Detect which cell encompasses the target text, then output its [X, Y] center coordinate. 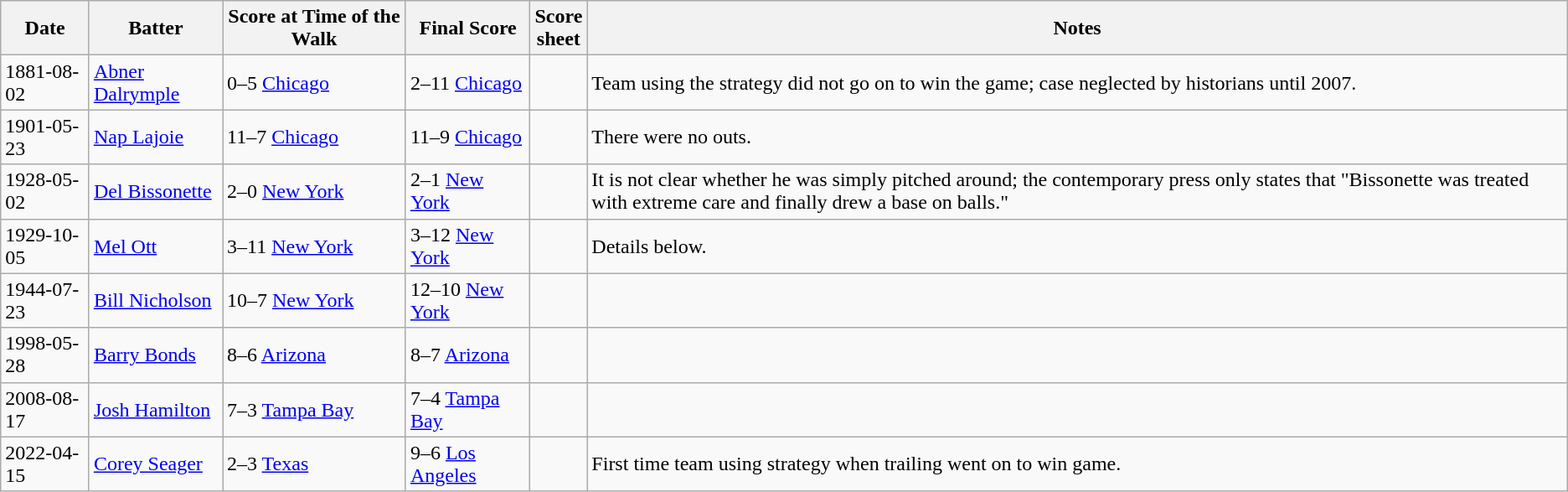
1944-07-23 [45, 300]
1929-10-05 [45, 246]
9–6 Los Angeles [467, 464]
7–3 Tampa Bay [315, 409]
12–10 New York [467, 300]
8–7 Arizona [467, 355]
Corey Seager [156, 464]
Team using the strategy did not go on to win the game; case neglected by historians until 2007. [1077, 82]
Scoresheet [559, 28]
1881-08-02 [45, 82]
10–7 New York [315, 300]
Date [45, 28]
1998-05-28 [45, 355]
2–3 Texas [315, 464]
7–4 Tampa Bay [467, 409]
1928-05-02 [45, 191]
8–6 Arizona [315, 355]
11–9 Chicago [467, 137]
Del Bissonette [156, 191]
11–7 Chicago [315, 137]
2–0 New York [315, 191]
Abner Dalrymple [156, 82]
First time team using strategy when trailing went on to win game. [1077, 464]
Mel Ott [156, 246]
Bill Nicholson [156, 300]
Batter [156, 28]
There were no outs. [1077, 137]
Details below. [1077, 246]
1901-05-23 [45, 137]
Nap Lajoie [156, 137]
2–1 New York [467, 191]
3–11 New York [315, 246]
2008-08-17 [45, 409]
3–12 New York [467, 246]
Josh Hamilton [156, 409]
2–11 Chicago [467, 82]
Barry Bonds [156, 355]
2022-04-15 [45, 464]
Notes [1077, 28]
Final Score [467, 28]
0–5 Chicago [315, 82]
Score at Time of the Walk [315, 28]
